From the cell containing the given text, extract its center point as [X, Y] coordinate. 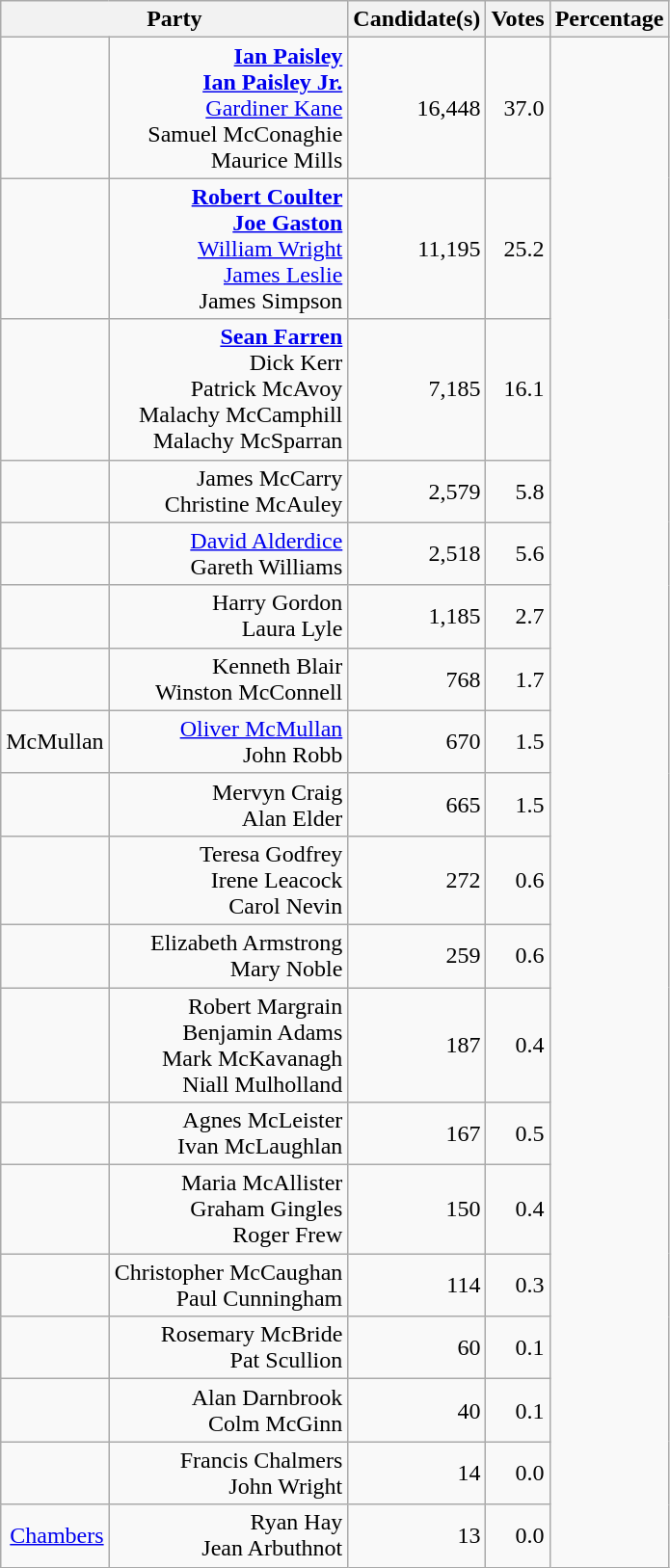
37.0 [518, 108]
665 [416, 804]
670 [416, 742]
167 [416, 1133]
16.1 [518, 389]
1,185 [416, 617]
11,195 [416, 249]
Sean FarrenDick KerrPatrick McAvoyMalachy McCamphillMalachy McSparran [228, 389]
25.2 [518, 249]
16,448 [416, 108]
Robert CoulterJoe GastonWilliam WrightJames LeslieJames Simpson [228, 249]
Christopher McCaughanPaul Cunningham [228, 1286]
1.7 [518, 678]
0.3 [518, 1286]
Party [174, 19]
150 [416, 1209]
Ian PaisleyIan Paisley Jr.Gardiner KaneSamuel McConaghieMaurice Mills [228, 108]
7,185 [416, 389]
Agnes McLeisterIvan McLaughlan [228, 1133]
259 [416, 956]
40 [416, 1411]
Chambers [55, 1536]
Harry GordonLaura Lyle [228, 617]
272 [416, 880]
2.7 [518, 617]
14 [416, 1473]
Rosemary McBridePat Scullion [228, 1347]
Elizabeth ArmstrongMary Noble [228, 956]
0.5 [518, 1133]
James McCarryChristine McAuley [228, 492]
Mervyn CraigAlan Elder [228, 804]
Alan DarnbrookColm McGinn [228, 1411]
Candidate(s) [416, 19]
Oliver McMullanJohn Robb [228, 742]
13 [416, 1536]
Votes [518, 19]
David AlderdiceGareth Williams [228, 553]
187 [416, 1045]
Kenneth BlairWinston McConnell [228, 678]
114 [416, 1286]
Teresa GodfreyIrene LeacockCarol Nevin [228, 880]
Ryan HayJean Arbuthnot [228, 1536]
Percentage [609, 19]
Robert MargrainBenjamin AdamsMark McKavanaghNiall Mulholland [228, 1045]
60 [416, 1347]
5.6 [518, 553]
2,518 [416, 553]
Francis ChalmersJohn Wright [228, 1473]
5.8 [518, 492]
2,579 [416, 492]
Maria McAllisterGraham GinglesRoger Frew [228, 1209]
768 [416, 678]
McMullan [55, 742]
